Detect which cell encompasses the target text, then output its (X, Y) center coordinate. 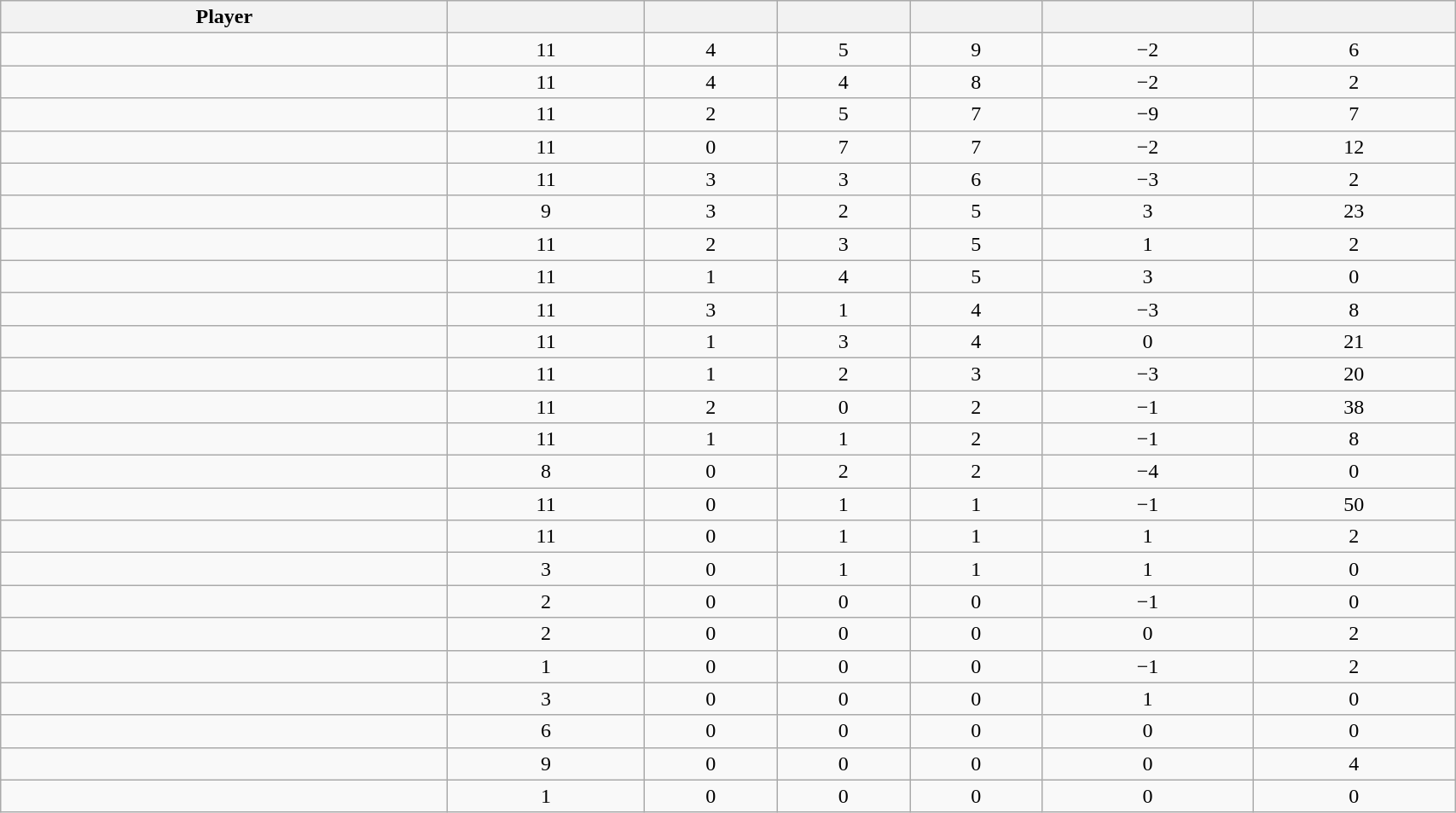
23 (1354, 212)
50 (1354, 504)
20 (1354, 374)
Player (224, 17)
−4 (1148, 472)
38 (1354, 407)
12 (1354, 147)
21 (1354, 341)
−9 (1148, 114)
